From the cell containing the given text, extract its center point as [X, Y] coordinate. 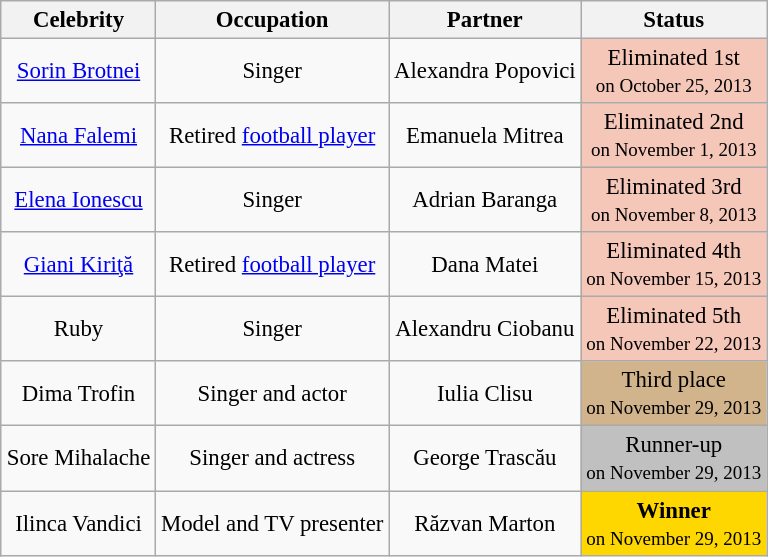
Occupation [272, 20]
Alexandra Popovici [485, 70]
Eliminated 5thon November 22, 2013 [674, 330]
Alexandru Ciobanu [485, 330]
Nana Falemi [78, 136]
Eliminated 3rdon November 8, 2013 [674, 200]
Dana Matei [485, 264]
Sore Mihalache [78, 458]
Partner [485, 20]
Eliminated 2ndon November 1, 2013 [674, 136]
Singer and actress [272, 458]
Dima Trofin [78, 394]
George Trascău [485, 458]
Status [674, 20]
Emanuela Mitrea [485, 136]
Winneron November 29, 2013 [674, 522]
Eliminated 4thon November 15, 2013 [674, 264]
Elena Ionescu [78, 200]
Sorin Brotnei [78, 70]
Ilinca Vandici [78, 522]
Runner-upon November 29, 2013 [674, 458]
Giani Kiriţă [78, 264]
Third placeon November 29, 2013 [674, 394]
Iulia Clisu [485, 394]
Adrian Baranga [485, 200]
Model and TV presenter [272, 522]
Celebrity [78, 20]
Ruby [78, 330]
Singer and actor [272, 394]
Răzvan Marton [485, 522]
Eliminated 1ston October 25, 2013 [674, 70]
